Scan for the cell matching the given text and deliver its [x, y] coordinate at center. 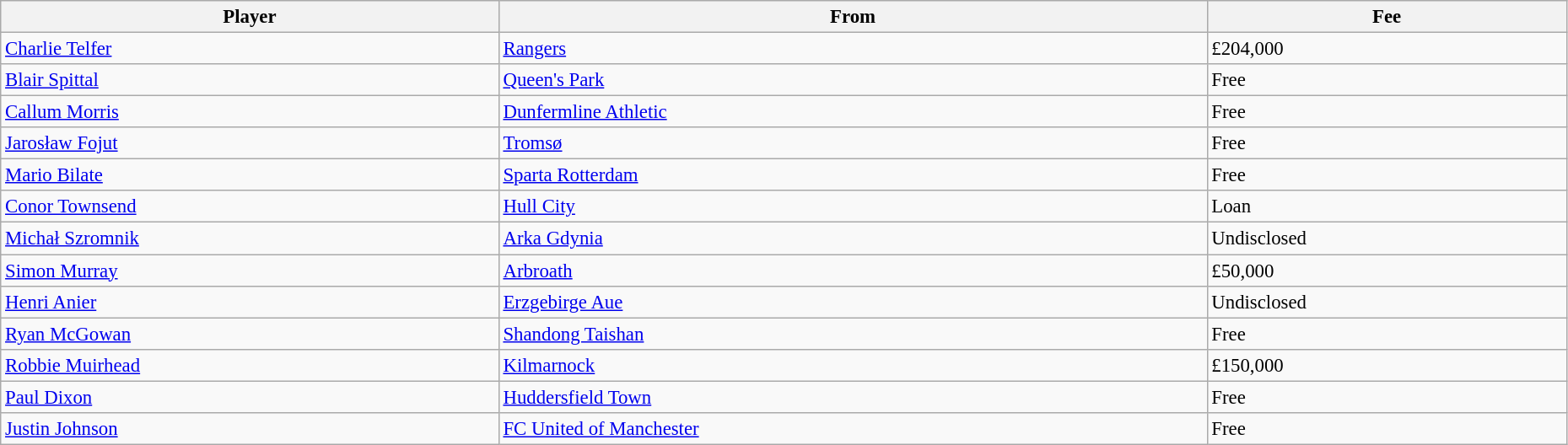
Arka Gdynia [853, 239]
Henri Anier [250, 302]
Shandong Taishan [853, 334]
Justin Johnson [250, 429]
Player [250, 17]
Simon Murray [250, 271]
Rangers [853, 49]
Fee [1387, 17]
Charlie Telfer [250, 49]
£50,000 [1387, 271]
£150,000 [1387, 365]
Tromsø [853, 143]
From [853, 17]
£204,000 [1387, 49]
Conor Townsend [250, 206]
Loan [1387, 206]
Jarosław Fojut [250, 143]
Queen's Park [853, 80]
Erzgebirge Aue [853, 302]
Dunfermline Athletic [853, 112]
Ryan McGowan [250, 334]
Michał Szromnik [250, 239]
FC United of Manchester [853, 429]
Callum Morris [250, 112]
Mario Bilate [250, 175]
Kilmarnock [853, 365]
Arbroath [853, 271]
Robbie Muirhead [250, 365]
Hull City [853, 206]
Huddersfield Town [853, 397]
Blair Spittal [250, 80]
Sparta Rotterdam [853, 175]
Paul Dixon [250, 397]
